Scan for the cell matching the given text and deliver its [x, y] coordinate at center. 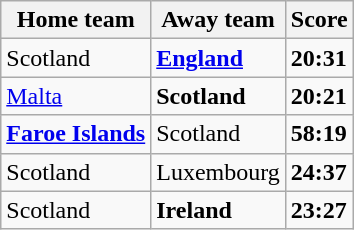
24:37 [319, 172]
England [218, 58]
Away team [218, 20]
Malta [76, 96]
58:19 [319, 134]
23:27 [319, 210]
Home team [76, 20]
Ireland [218, 210]
Faroe Islands [76, 134]
20:21 [319, 96]
Luxembourg [218, 172]
20:31 [319, 58]
Score [319, 20]
